Return (x, y) of the center of cell containing provided text 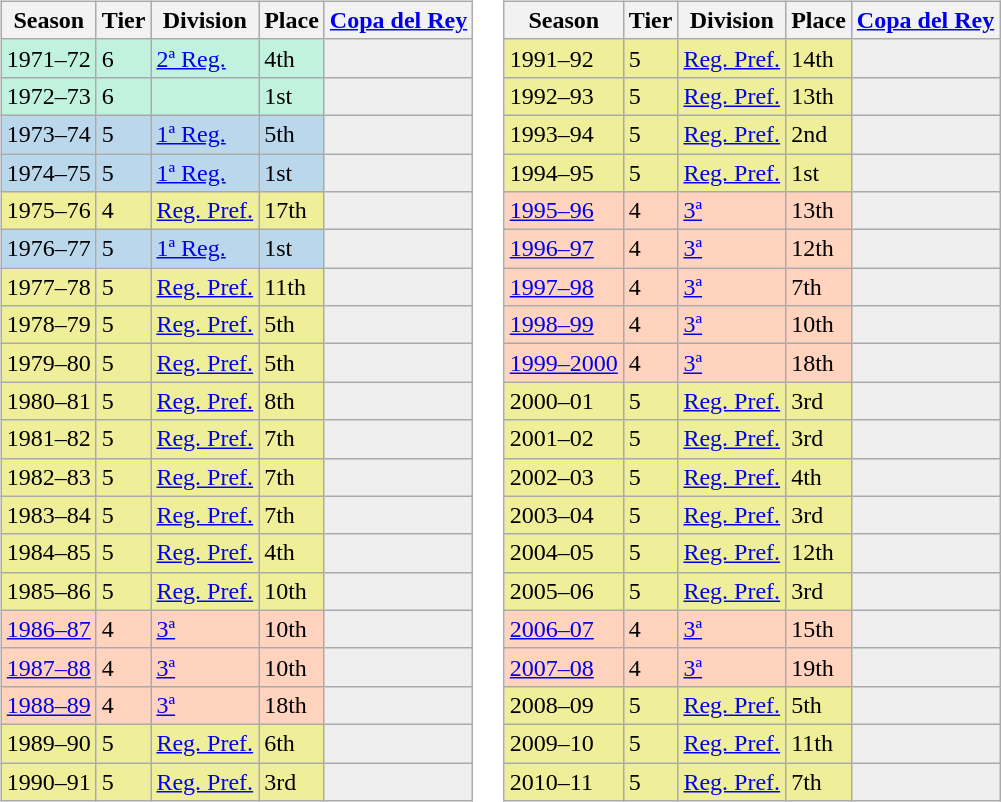
2nd (819, 134)
1987–88 (48, 667)
1982–83 (48, 477)
8th (292, 401)
1997–98 (564, 287)
1996–97 (564, 249)
1979–80 (48, 363)
1999–2000 (564, 363)
1976–77 (48, 249)
1985–86 (48, 591)
1974–75 (48, 173)
2008–09 (564, 705)
14th (819, 58)
1978–79 (48, 325)
2002–03 (564, 477)
1991–92 (564, 58)
2010–11 (564, 781)
1977–78 (48, 287)
15th (819, 629)
1994–95 (564, 173)
2001–02 (564, 439)
1988–89 (48, 705)
19th (819, 667)
1973–74 (48, 134)
2000–01 (564, 401)
1984–85 (48, 553)
1990–91 (48, 781)
1981–82 (48, 439)
2006–07 (564, 629)
2005–06 (564, 591)
2007–08 (564, 667)
1983–84 (48, 515)
17th (292, 211)
2ª Reg. (205, 58)
1980–81 (48, 401)
1986–87 (48, 629)
1972–73 (48, 96)
2003–04 (564, 515)
1992–93 (564, 96)
1993–94 (564, 134)
2004–05 (564, 553)
1971–72 (48, 58)
1998–99 (564, 325)
6th (292, 743)
1975–76 (48, 211)
1995–96 (564, 211)
2009–10 (564, 743)
1989–90 (48, 743)
